Pinpoint the cell where the given text exists, returning its [X, Y] midpoint coordinate. 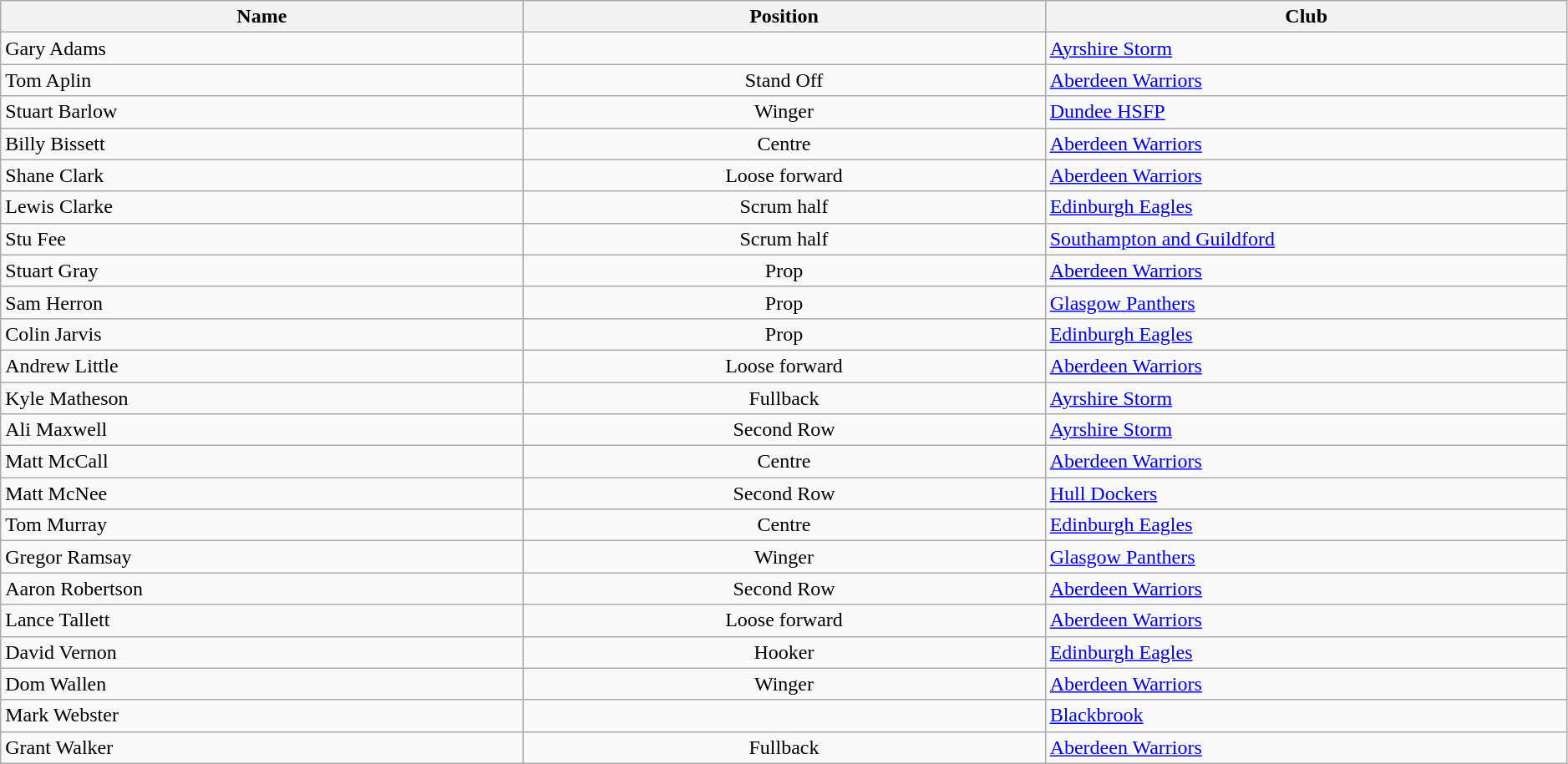
Lewis Clarke [262, 207]
Grant Walker [262, 747]
David Vernon [262, 652]
Stand Off [784, 80]
Sam Herron [262, 302]
Mark Webster [262, 716]
Stuart Barlow [262, 112]
Position [784, 17]
Gary Adams [262, 48]
Ali Maxwell [262, 430]
Southampton and Guildford [1307, 239]
Aaron Robertson [262, 589]
Dom Wallen [262, 684]
Name [262, 17]
Matt McNee [262, 493]
Hull Dockers [1307, 493]
Club [1307, 17]
Hooker [784, 652]
Colin Jarvis [262, 334]
Blackbrook [1307, 716]
Stuart Gray [262, 271]
Lance Tallett [262, 620]
Billy Bissett [262, 144]
Stu Fee [262, 239]
Tom Murray [262, 525]
Shane Clark [262, 175]
Gregor Ramsay [262, 557]
Matt McCall [262, 462]
Tom Aplin [262, 80]
Kyle Matheson [262, 398]
Dundee HSFP [1307, 112]
Andrew Little [262, 366]
